From the cell containing the given text, extract its center point as (x, y) coordinate. 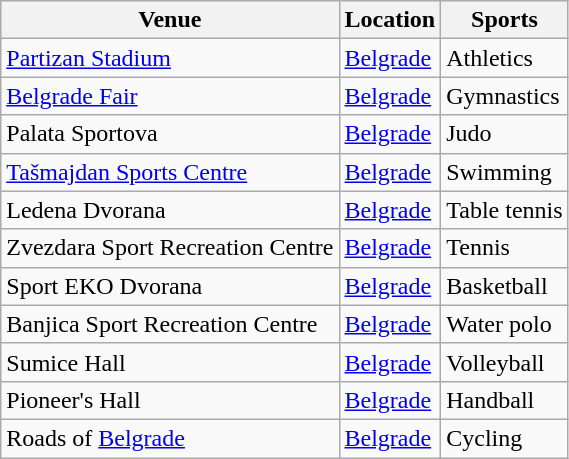
Tašmajdan Sports Centre (170, 172)
Palata Sportova (170, 134)
Pioneer's Hall (170, 400)
Gymnastics (504, 96)
Venue (170, 20)
Basketball (504, 286)
Table tennis (504, 210)
Judo (504, 134)
Sport EKO Dvorana (170, 286)
Location (390, 20)
Belgrade Fair (170, 96)
Roads of Belgrade (170, 438)
Sumice Hall (170, 362)
Zvezdara Sport Recreation Centre (170, 248)
Sports (504, 20)
Water polo (504, 324)
Cycling (504, 438)
Volleyball (504, 362)
Swimming (504, 172)
Handball (504, 400)
Athletics (504, 58)
Ledena Dvorana (170, 210)
Tennis (504, 248)
Banjica Sport Recreation Centre (170, 324)
Partizan Stadium (170, 58)
